Find where the given text appears and provide that cell's center as (X, Y) coordinate. 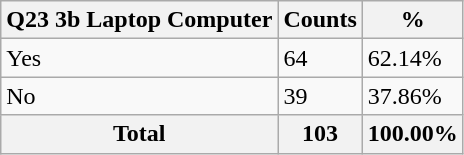
Counts (320, 20)
39 (320, 96)
37.86% (412, 96)
62.14% (412, 58)
100.00% (412, 134)
No (140, 96)
Q23 3b Laptop Computer (140, 20)
64 (320, 58)
103 (320, 134)
Yes (140, 58)
% (412, 20)
Total (140, 134)
